Search for the cell housing the specified text and yield its [x, y] center coordinate. 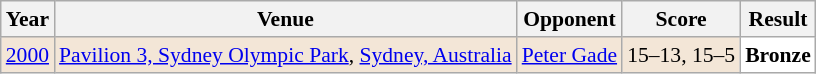
Peter Gade [570, 55]
15–13, 15–5 [681, 55]
Score [681, 19]
2000 [28, 55]
Pavilion 3, Sydney Olympic Park, Sydney, Australia [286, 55]
Year [28, 19]
Venue [286, 19]
Opponent [570, 19]
Bronze [778, 55]
Result [778, 19]
